Detect which cell encompasses the target text, then output its (x, y) center coordinate. 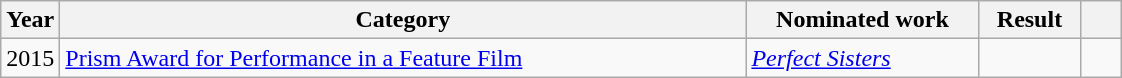
Result (1030, 20)
Nominated work (862, 20)
Prism Award for Performance in a Feature Film (403, 58)
Year (30, 20)
Perfect Sisters (862, 58)
Category (403, 20)
2015 (30, 58)
